Capture the cell that displays the provided text and extract its (X, Y) central coordinate. 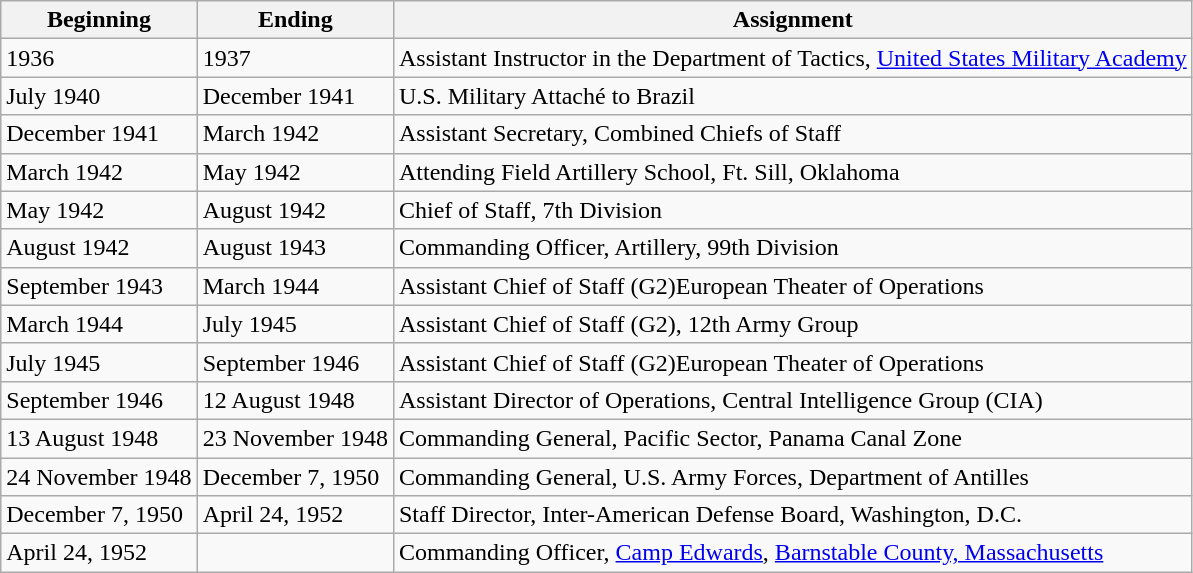
Assistant Instructor in the Department of Tactics, United States Military Academy (792, 58)
Beginning (99, 20)
Assistant Secretary, Combined Chiefs of Staff (792, 134)
Commanding Officer, Camp Edwards, Barnstable County, Massachusetts (792, 553)
13 August 1948 (99, 438)
Commanding General, Pacific Sector, Panama Canal Zone (792, 438)
Ending (295, 20)
1936 (99, 58)
Attending Field Artillery School, Ft. Sill, Oklahoma (792, 172)
Chief of Staff, 7th Division (792, 210)
July 1940 (99, 96)
Assistant Chief of Staff (G2), 12th Army Group (792, 324)
Staff Director, Inter-American Defense Board, Washington, D.C. (792, 515)
U.S. Military Attaché to Brazil (792, 96)
September 1943 (99, 286)
Assignment (792, 20)
1937 (295, 58)
23 November 1948 (295, 438)
24 November 1948 (99, 477)
Commanding Officer, Artillery, 99th Division (792, 248)
Assistant Director of Operations, Central Intelligence Group (CIA) (792, 400)
August 1943 (295, 248)
Commanding General, U.S. Army Forces, Department of Antilles (792, 477)
12 August 1948 (295, 400)
